Locate the cell with the specified text and output its [X, Y] center coordinate. 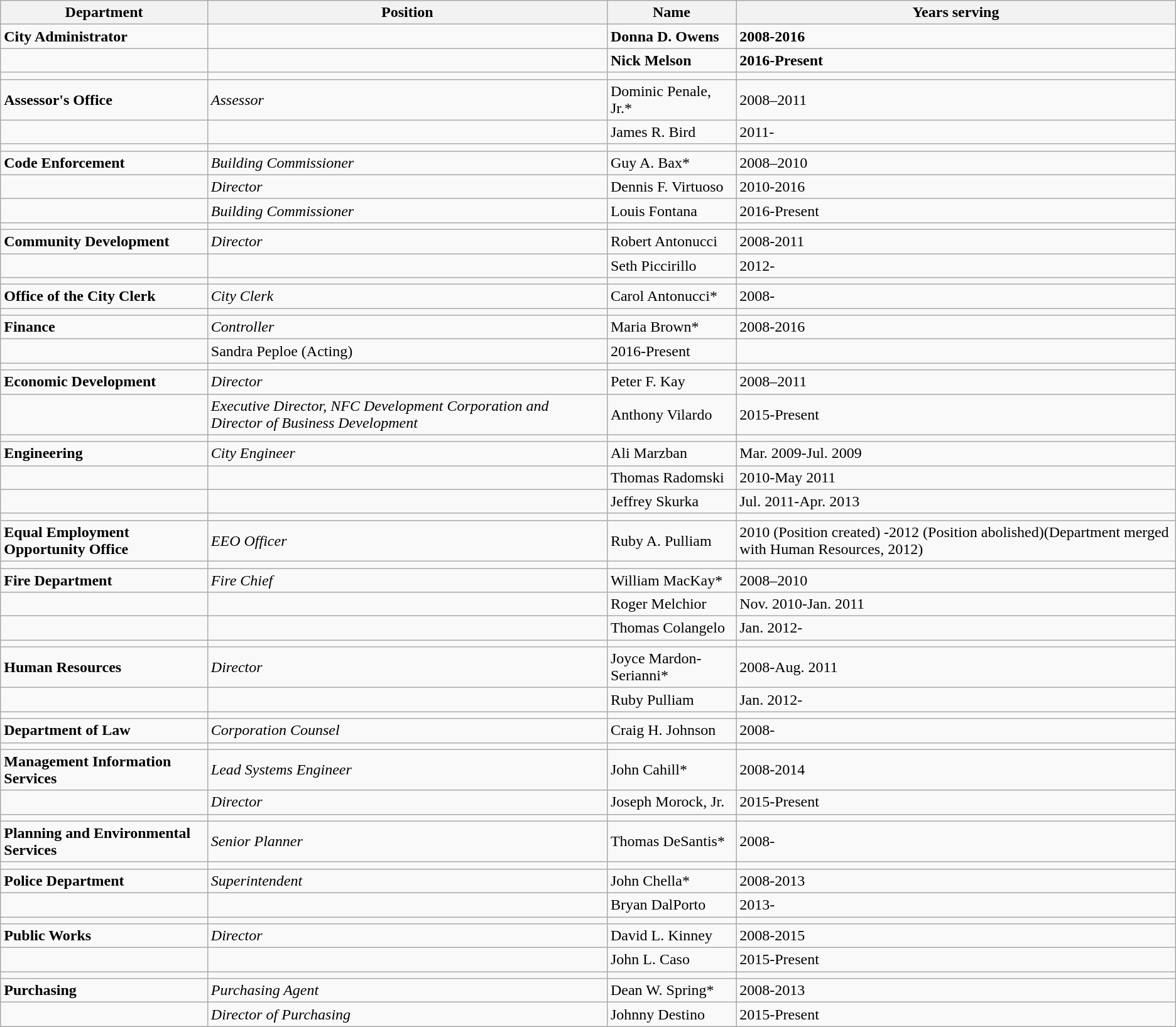
Executive Director, NFC Development Corporation and Director of Business Development [407, 415]
Assessor [407, 99]
James R. Bird [671, 132]
Donna D. Owens [671, 36]
Fire Department [104, 580]
Office of the City Clerk [104, 296]
Maria Brown* [671, 327]
Finance [104, 327]
Department [104, 13]
Equal Employment Opportunity Office [104, 540]
Sandra Peploe (Acting) [407, 351]
Craig H. Johnson [671, 731]
Nick Melson [671, 60]
William MacKay* [671, 580]
Robert Antonucci [671, 241]
Seth Piccirillo [671, 266]
Fire Chief [407, 580]
2013- [956, 905]
2012- [956, 266]
Thomas DeSantis* [671, 842]
Department of Law [104, 731]
City Clerk [407, 296]
Jul. 2011-Apr. 2013 [956, 501]
Human Resources [104, 667]
Peter F. Kay [671, 382]
Years serving [956, 13]
Johnny Destino [671, 1014]
Police Department [104, 881]
EEO Officer [407, 540]
Corporation Counsel [407, 731]
2010 (Position created) -2012 (Position abolished)(Department merged with Human Resources, 2012) [956, 540]
2010-May 2011 [956, 477]
Management Information Services [104, 770]
Community Development [104, 241]
Engineering [104, 454]
2010-2016 [956, 187]
Assessor's Office [104, 99]
Position [407, 13]
Thomas Radomski [671, 477]
2011- [956, 132]
Dennis F. Virtuoso [671, 187]
Guy A. Bax* [671, 163]
Thomas Colangelo [671, 628]
Purchasing [104, 991]
John Chella* [671, 881]
Ali Marzban [671, 454]
Planning and Environmental Services [104, 842]
Name [671, 13]
Ruby Pulliam [671, 700]
Mar. 2009-Jul. 2009 [956, 454]
2008-2015 [956, 936]
Nov. 2010-Jan. 2011 [956, 604]
Roger Melchior [671, 604]
David L. Kinney [671, 936]
Purchasing Agent [407, 991]
Joyce Mardon-Serianni* [671, 667]
Jeffrey Skurka [671, 501]
City Engineer [407, 454]
2008-2011 [956, 241]
Bryan DalPorto [671, 905]
Dominic Penale, Jr.* [671, 99]
2008-2014 [956, 770]
Code Enforcement [104, 163]
Joseph Morock, Jr. [671, 802]
City Administrator [104, 36]
Louis Fontana [671, 210]
Carol Antonucci* [671, 296]
Controller [407, 327]
John Cahill* [671, 770]
Economic Development [104, 382]
2008-Aug. 2011 [956, 667]
Senior Planner [407, 842]
Director of Purchasing [407, 1014]
John L. Caso [671, 960]
Dean W. Spring* [671, 991]
Superintendent [407, 881]
Ruby A. Pulliam [671, 540]
Public Works [104, 936]
Lead Systems Engineer [407, 770]
Anthony Vilardo [671, 415]
